Pinpoint the cell where the given text exists, returning its [X, Y] midpoint coordinate. 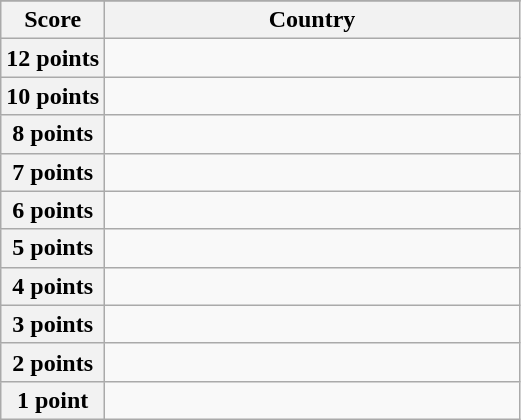
8 points [53, 134]
Score [53, 20]
3 points [53, 324]
Country [312, 20]
4 points [53, 286]
12 points [53, 58]
5 points [53, 248]
10 points [53, 96]
1 point [53, 400]
6 points [53, 210]
2 points [53, 362]
7 points [53, 172]
